Pinpoint the cell where the given text exists, returning its [x, y] midpoint coordinate. 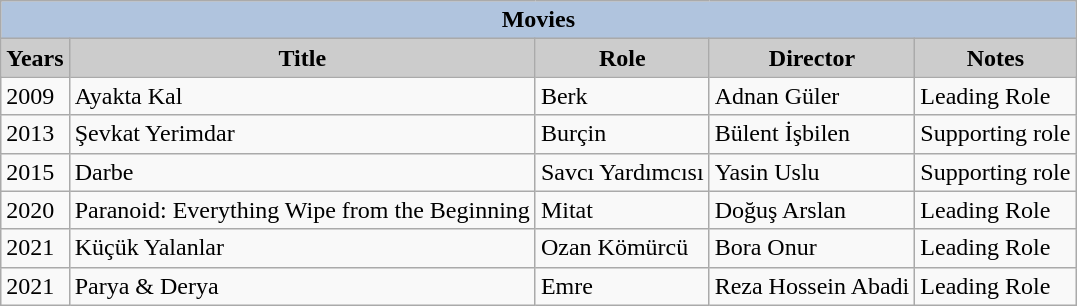
Title [302, 58]
2015 [35, 172]
Emre [622, 286]
Bora Onur [812, 248]
Şevkat Yerimdar [302, 134]
Ayakta Kal [302, 96]
Burçin [622, 134]
Darbe [302, 172]
Küçük Yalanlar [302, 248]
2013 [35, 134]
Role [622, 58]
Mitat [622, 210]
Notes [996, 58]
Parya & Derya [302, 286]
Director [812, 58]
Yasin Uslu [812, 172]
2020 [35, 210]
Doğuş Arslan [812, 210]
Paranoid: Everything Wipe from the Beginning [302, 210]
Reza Hossein Abadi [812, 286]
Savcı Yardımcısı [622, 172]
Movies [538, 20]
Bülent İşbilen [812, 134]
2009 [35, 96]
Ozan Kömürcü [622, 248]
Berk [622, 96]
Years [35, 58]
Adnan Güler [812, 96]
